Output the (x, y) coordinate of the center of the cell containing the given text.  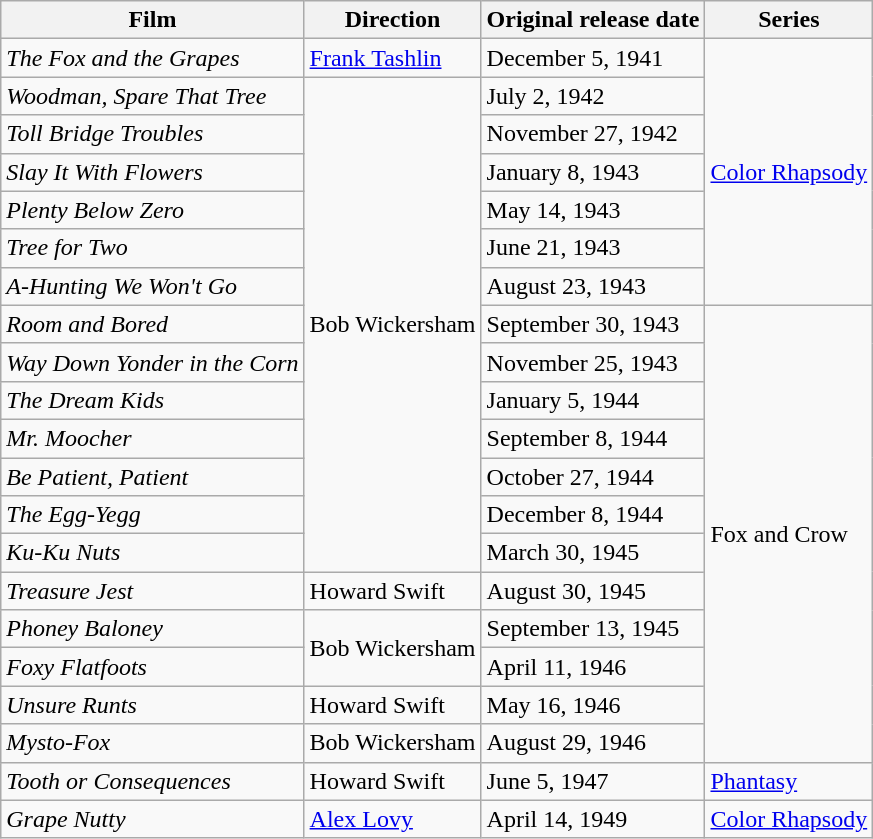
Original release date (593, 20)
Tree for Two (152, 248)
Frank Tashlin (392, 58)
September 8, 1944 (593, 438)
Ku-Ku Nuts (152, 553)
Phoney Baloney (152, 629)
Room and Bored (152, 324)
June 5, 1947 (593, 781)
A-Hunting We Won't Go (152, 286)
Woodman, Spare That Tree (152, 96)
August 23, 1943 (593, 286)
November 25, 1943 (593, 362)
Direction (392, 20)
Series (789, 20)
Slay It With Flowers (152, 172)
Toll Bridge Troubles (152, 134)
August 30, 1945 (593, 591)
Grape Nutty (152, 819)
Phantasy (789, 781)
Be Patient, Patient (152, 477)
Alex Lovy (392, 819)
January 8, 1943 (593, 172)
Mr. Moocher (152, 438)
July 2, 1942 (593, 96)
December 5, 1941 (593, 58)
August 29, 1946 (593, 743)
April 11, 1946 (593, 667)
May 14, 1943 (593, 210)
The Egg-Yegg (152, 515)
June 21, 1943 (593, 248)
September 13, 1945 (593, 629)
Foxy Flatfoots (152, 667)
Way Down Yonder in the Corn (152, 362)
September 30, 1943 (593, 324)
Mysto-Fox (152, 743)
November 27, 1942 (593, 134)
The Dream Kids (152, 400)
March 30, 1945 (593, 553)
Treasure Jest (152, 591)
April 14, 1949 (593, 819)
Fox and Crow (789, 534)
December 8, 1944 (593, 515)
Film (152, 20)
May 16, 1946 (593, 705)
October 27, 1944 (593, 477)
Tooth or Consequences (152, 781)
Unsure Runts (152, 705)
January 5, 1944 (593, 400)
Plenty Below Zero (152, 210)
The Fox and the Grapes (152, 58)
